Detect which cell encompasses the target text, then output its [X, Y] center coordinate. 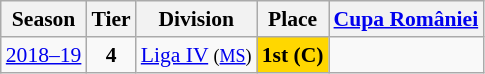
Liga IV (MS) [196, 55]
Division [196, 19]
Season [44, 19]
4 [110, 55]
Cupa României [406, 19]
1st (C) [293, 55]
Tier [110, 19]
2018–19 [44, 55]
Place [293, 19]
